Return the (X, Y) coordinate for the center point of the cell that contains the specified text.  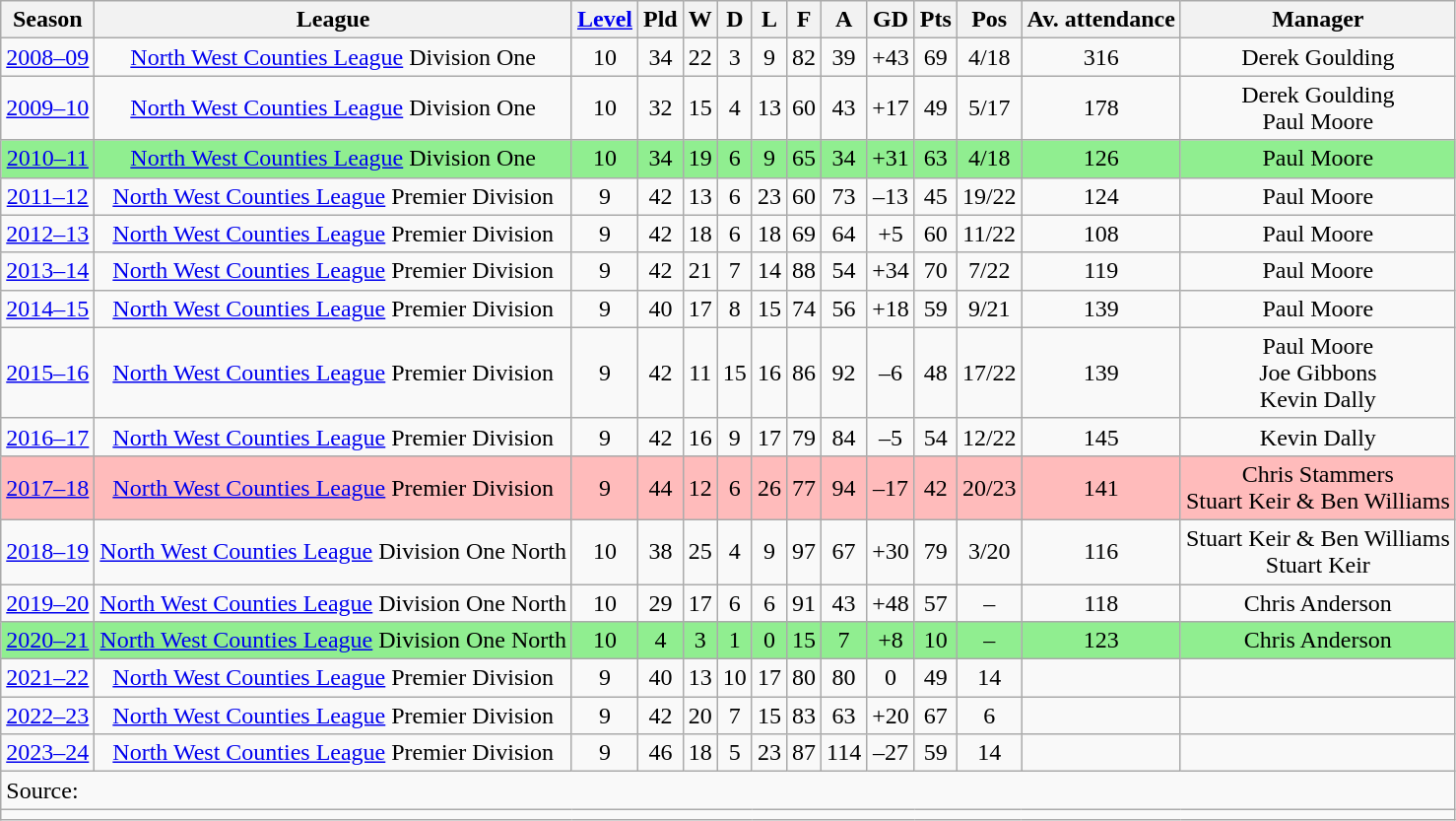
2010–11 (47, 159)
Kevin Dally (1318, 437)
22 (699, 57)
2009–10 (47, 108)
57 (936, 602)
21 (699, 271)
Pts (936, 20)
Chris StammersStuart Keir & Ben Williams (1318, 487)
League (333, 20)
2022–23 (47, 716)
8 (735, 308)
2015–16 (47, 373)
+48 (891, 602)
Pld (661, 20)
A (844, 20)
70 (936, 271)
2018–19 (47, 552)
83 (804, 716)
56 (844, 308)
+8 (891, 641)
–6 (891, 373)
19 (699, 159)
11 (699, 373)
119 (1101, 271)
84 (844, 437)
+20 (891, 716)
Pos (989, 20)
5 (735, 753)
20 (699, 716)
25 (699, 552)
Source: (729, 790)
+31 (891, 159)
5/17 (989, 108)
2011–12 (47, 196)
Derek GouldingPaul Moore (1318, 108)
97 (804, 552)
+5 (891, 234)
45 (936, 196)
Season (47, 20)
29 (661, 602)
46 (661, 753)
–17 (891, 487)
11/22 (989, 234)
32 (661, 108)
145 (1101, 437)
2020–21 (47, 641)
Paul MooreJoe GibbonsKevin Dally (1318, 373)
74 (804, 308)
+30 (891, 552)
44 (661, 487)
2013–14 (47, 271)
W (699, 20)
2023–24 (47, 753)
77 (804, 487)
39 (844, 57)
–13 (891, 196)
82 (804, 57)
73 (844, 196)
–5 (891, 437)
92 (844, 373)
Level (605, 20)
9/21 (989, 308)
126 (1101, 159)
124 (1101, 196)
3/20 (989, 552)
178 (1101, 108)
Stuart Keir & Ben WilliamsStuart Keir (1318, 552)
+43 (891, 57)
65 (804, 159)
64 (844, 234)
12/22 (989, 437)
2017–18 (47, 487)
+18 (891, 308)
17/22 (989, 373)
94 (844, 487)
86 (804, 373)
7/22 (989, 271)
2016–17 (47, 437)
123 (1101, 641)
+17 (891, 108)
88 (804, 271)
2008–09 (47, 57)
GD (891, 20)
12 (699, 487)
38 (661, 552)
+34 (891, 271)
Derek Goulding (1318, 57)
114 (844, 753)
2019–20 (47, 602)
L (768, 20)
116 (1101, 552)
48 (936, 373)
–27 (891, 753)
118 (1101, 602)
141 (1101, 487)
2021–22 (47, 678)
26 (768, 487)
19/22 (989, 196)
2012–13 (47, 234)
F (804, 20)
Manager (1318, 20)
316 (1101, 57)
1 (735, 641)
2014–15 (47, 308)
D (735, 20)
87 (804, 753)
91 (804, 602)
Av. attendance (1101, 20)
20/23 (989, 487)
108 (1101, 234)
